From the cell containing the given text, extract its center point as (x, y) coordinate. 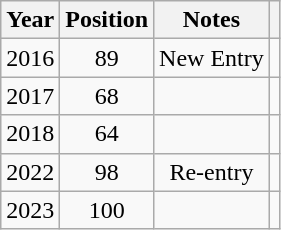
2017 (30, 96)
Year (30, 20)
89 (107, 58)
2018 (30, 134)
2016 (30, 58)
100 (107, 210)
Position (107, 20)
98 (107, 172)
Notes (212, 20)
New Entry (212, 58)
64 (107, 134)
Re-entry (212, 172)
2022 (30, 172)
2023 (30, 210)
68 (107, 96)
